Capture the cell that displays the provided text and extract its [X, Y] central coordinate. 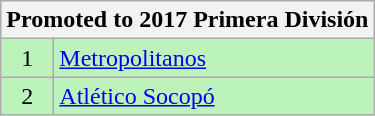
Promoted to 2017 Primera División [188, 20]
1 [28, 58]
Metropolitanos [214, 58]
Atlético Socopó [214, 96]
2 [28, 96]
